Pinpoint the cell where the given text exists, returning its (X, Y) midpoint coordinate. 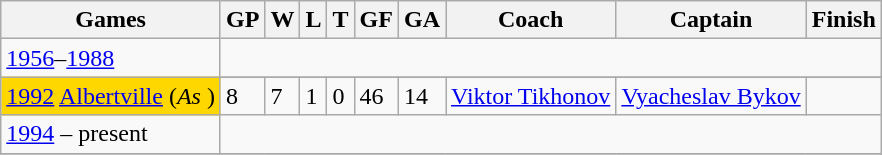
Coach (531, 20)
1956–1988 (111, 58)
W (282, 20)
1992 Albertville (As ) (111, 96)
GF (376, 20)
Games (111, 20)
GA (422, 20)
Vyacheslav Bykov (711, 96)
L (314, 20)
Captain (711, 20)
1994 – present (111, 134)
Finish (844, 20)
T (340, 20)
46 (376, 96)
1 (314, 96)
Viktor Tikhonov (531, 96)
0 (340, 96)
8 (242, 96)
7 (282, 96)
GP (242, 20)
14 (422, 96)
